Provide the [x, y] coordinate of the cell's center where the given text is located.  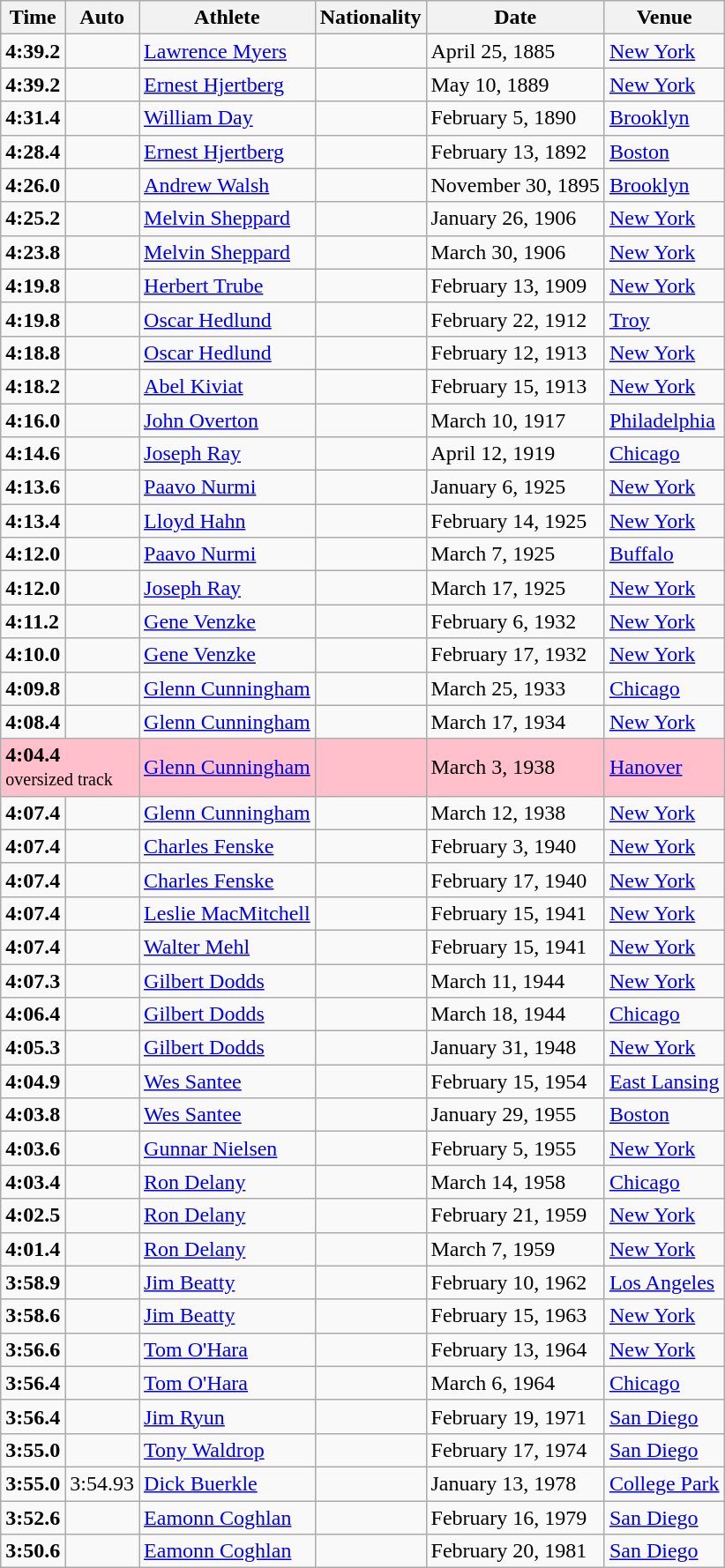
East Lansing [664, 1081]
4:10.0 [34, 655]
February 17, 1932 [515, 655]
Jim Ryun [228, 1416]
4:28.4 [34, 152]
March 30, 1906 [515, 252]
4:09.8 [34, 688]
4:13.4 [34, 521]
Los Angeles [664, 1282]
Venue [664, 18]
4:03.6 [34, 1148]
January 31, 1948 [515, 1048]
March 3, 1938 [515, 767]
4:18.2 [34, 386]
Tony Waldrop [228, 1450]
February 10, 1962 [515, 1282]
4:23.8 [34, 252]
4:03.8 [34, 1115]
May 10, 1889 [515, 85]
February 3, 1940 [515, 846]
4:18.8 [34, 353]
Gunnar Nielsen [228, 1148]
3:56.6 [34, 1349]
Buffalo [664, 554]
February 5, 1890 [515, 118]
February 21, 1959 [515, 1215]
4:13.6 [34, 487]
Lloyd Hahn [228, 521]
4:02.5 [34, 1215]
February 13, 1892 [515, 152]
February 12, 1913 [515, 353]
4:16.0 [34, 420]
4:06.4 [34, 1014]
February 19, 1971 [515, 1416]
March 12, 1938 [515, 813]
Date [515, 18]
Troy [664, 319]
4:11.2 [34, 621]
February 15, 1954 [515, 1081]
March 25, 1933 [515, 688]
Auto [102, 18]
William Day [228, 118]
February 15, 1963 [515, 1316]
3:58.9 [34, 1282]
College Park [664, 1483]
March 17, 1925 [515, 588]
3:58.6 [34, 1316]
February 17, 1940 [515, 880]
Abel Kiviat [228, 386]
Walter Mehl [228, 947]
February 20, 1981 [515, 1551]
4:01.4 [34, 1249]
3:54.93 [102, 1483]
Hanover [664, 767]
4:25.2 [34, 219]
March 11, 1944 [515, 981]
February 15, 1913 [515, 386]
4:05.3 [34, 1048]
January 29, 1955 [515, 1115]
February 14, 1925 [515, 521]
Philadelphia [664, 420]
John Overton [228, 420]
March 17, 1934 [515, 722]
Athlete [228, 18]
Dick Buerkle [228, 1483]
4:04.4oversized track [71, 767]
January 6, 1925 [515, 487]
4:07.3 [34, 981]
Andrew Walsh [228, 185]
March 14, 1958 [515, 1182]
4:04.9 [34, 1081]
April 25, 1885 [515, 51]
Nationality [370, 18]
Lawrence Myers [228, 51]
3:52.6 [34, 1517]
Time [34, 18]
February 22, 1912 [515, 319]
Herbert Trube [228, 286]
January 13, 1978 [515, 1483]
April 12, 1919 [515, 454]
March 6, 1964 [515, 1383]
4:14.6 [34, 454]
February 5, 1955 [515, 1148]
February 17, 1974 [515, 1450]
4:31.4 [34, 118]
February 6, 1932 [515, 621]
February 13, 1909 [515, 286]
January 26, 1906 [515, 219]
3:50.6 [34, 1551]
4:03.4 [34, 1182]
March 7, 1925 [515, 554]
4:26.0 [34, 185]
4:08.4 [34, 722]
November 30, 1895 [515, 185]
March 10, 1917 [515, 420]
February 13, 1964 [515, 1349]
March 7, 1959 [515, 1249]
Leslie MacMitchell [228, 913]
February 16, 1979 [515, 1517]
March 18, 1944 [515, 1014]
